Provide the [X, Y] coordinate of the cell's center where the given text is located.  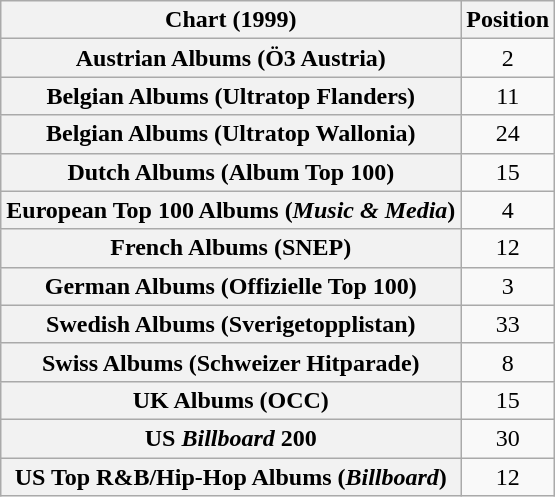
Chart (1999) [231, 20]
Belgian Albums (Ultratop Flanders) [231, 96]
Belgian Albums (Ultratop Wallonia) [231, 134]
11 [508, 96]
European Top 100 Albums (Music & Media) [231, 210]
UK Albums (OCC) [231, 400]
US Billboard 200 [231, 438]
2 [508, 58]
33 [508, 324]
3 [508, 286]
US Top R&B/Hip-Hop Albums (Billboard) [231, 477]
4 [508, 210]
Swiss Albums (Schweizer Hitparade) [231, 362]
Dutch Albums (Album Top 100) [231, 172]
Austrian Albums (Ö3 Austria) [231, 58]
French Albums (SNEP) [231, 248]
24 [508, 134]
German Albums (Offizielle Top 100) [231, 286]
30 [508, 438]
8 [508, 362]
Position [508, 20]
Swedish Albums (Sverigetopplistan) [231, 324]
